Scan for the cell matching the given text and deliver its (x, y) coordinate at center. 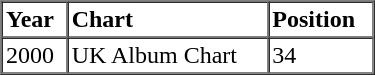
UK Album Chart (168, 56)
Year (35, 20)
Position (321, 20)
Chart (168, 20)
34 (321, 56)
2000 (35, 56)
